Find where the given text appears and provide that cell's center as [X, Y] coordinate. 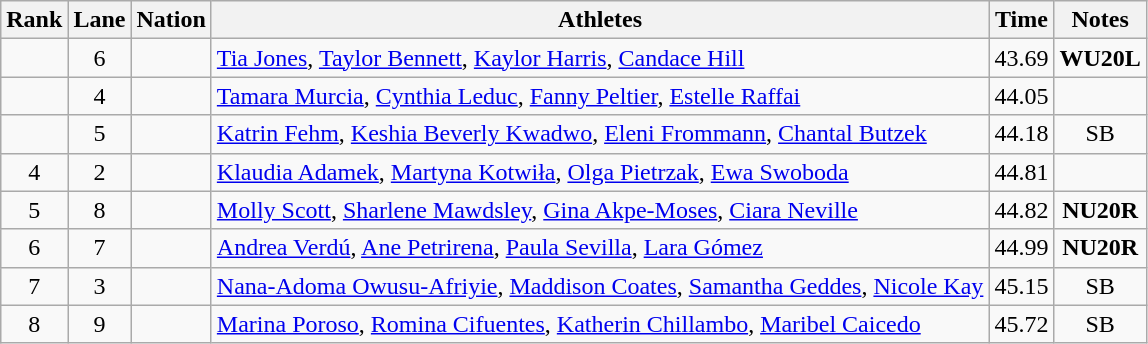
44.82 [1022, 210]
44.18 [1022, 134]
9 [100, 324]
Time [1022, 20]
Tia Jones, Taylor Bennett, Kaylor Harris, Candace Hill [600, 58]
Notes [1100, 20]
Lane [100, 20]
Tamara Murcia, Cynthia Leduc, Fanny Peltier, Estelle Raffai [600, 96]
Athletes [600, 20]
43.69 [1022, 58]
45.72 [1022, 324]
Katrin Fehm, Keshia Beverly Kwadwo, Eleni Frommann, Chantal Butzek [600, 134]
2 [100, 172]
Nana-Adoma Owusu-Afriyie, Maddison Coates, Samantha Geddes, Nicole Kay [600, 286]
45.15 [1022, 286]
3 [100, 286]
Nation [171, 20]
44.99 [1022, 248]
WU20L [1100, 58]
Marina Poroso, Romina Cifuentes, Katherin Chillambo, Maribel Caicedo [600, 324]
44.81 [1022, 172]
Rank [34, 20]
Klaudia Adamek, Martyna Kotwiła, Olga Pietrzak, Ewa Swoboda [600, 172]
44.05 [1022, 96]
Molly Scott, Sharlene Mawdsley, Gina Akpe-Moses, Ciara Neville [600, 210]
Andrea Verdú, Ane Petrirena, Paula Sevilla, Lara Gómez [600, 248]
